Output the (x, y) coordinate of the center of the cell containing the given text.  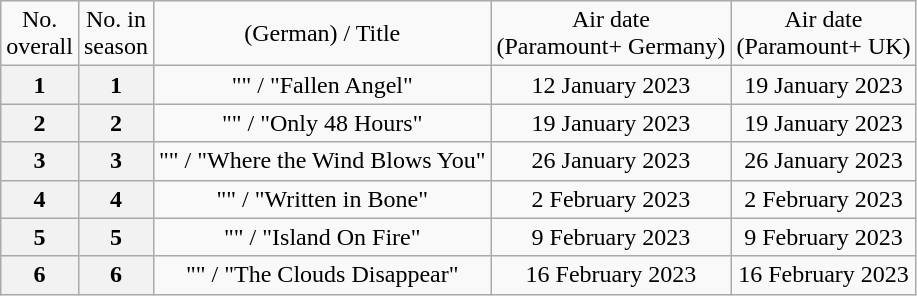
Air date(Paramount+ UK) (824, 34)
(German) / Title (322, 34)
Air date(Paramount+ Germany) (611, 34)
"" / "Written in Bone" (322, 199)
12 January 2023 (611, 85)
No.overall (40, 34)
No. inseason (116, 34)
"" / "Fallen Angel" (322, 85)
"" / "Where the Wind Blows You" (322, 161)
"" / "The Clouds Disappear" (322, 275)
"" / "Island On Fire" (322, 237)
"" / "Only 48 Hours" (322, 123)
